Pinpoint the cell where the given text exists, returning its (x, y) midpoint coordinate. 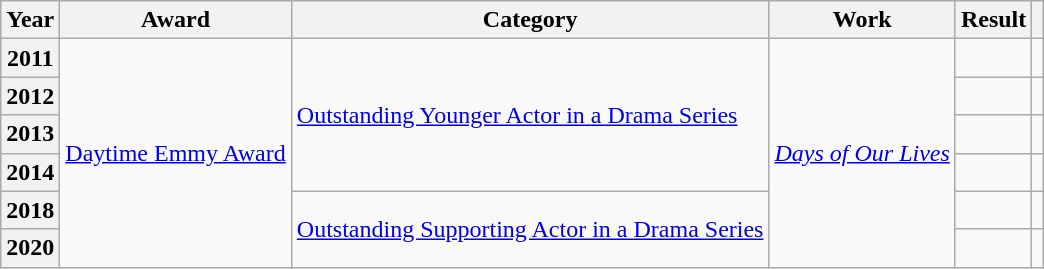
2020 (30, 248)
2013 (30, 134)
Outstanding Supporting Actor in a Drama Series (530, 229)
2012 (30, 96)
Work (862, 20)
Year (30, 20)
Award (176, 20)
2011 (30, 58)
Result (993, 20)
Outstanding Younger Actor in a Drama Series (530, 115)
Daytime Emmy Award (176, 153)
2018 (30, 210)
Category (530, 20)
2014 (30, 172)
Days of Our Lives (862, 153)
